Provide the (X, Y) coordinate of the cell's center where the given text is located.  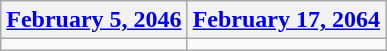
February 5, 2046 (94, 20)
February 17, 2064 (286, 20)
